Capture the cell that displays the provided text and extract its [x, y] central coordinate. 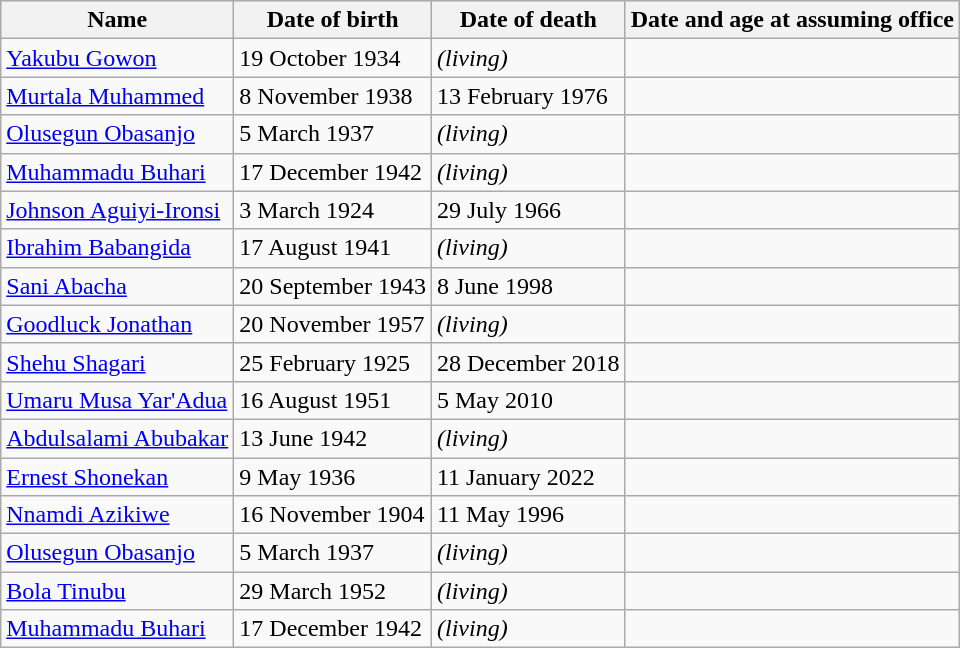
Johnson Aguiyi-Ironsi [118, 210]
Name [118, 20]
Date and age at assuming office [792, 20]
11 May 1996 [528, 515]
16 August 1951 [333, 400]
29 March 1952 [333, 591]
Bola Tinubu [118, 591]
Date of birth [333, 20]
Shehu Shagari [118, 362]
Nnamdi Azikiwe [118, 515]
Date of death [528, 20]
Murtala Muhammed [118, 96]
29 July 1966 [528, 210]
25 February 1925 [333, 362]
3 March 1924 [333, 210]
5 May 2010 [528, 400]
20 November 1957 [333, 324]
8 November 1938 [333, 96]
Ibrahim Babangida [118, 248]
Ernest Shonekan [118, 477]
13 February 1976 [528, 96]
Sani Abacha [118, 286]
17 August 1941 [333, 248]
Umaru Musa Yar'Adua [118, 400]
11 January 2022 [528, 477]
16 November 1904 [333, 515]
9 May 1936 [333, 477]
28 December 2018 [528, 362]
8 June 1998 [528, 286]
20 September 1943 [333, 286]
19 October 1934 [333, 58]
Goodluck Jonathan [118, 324]
Abdulsalami Abubakar [118, 438]
13 June 1942 [333, 438]
Yakubu Gowon [118, 58]
